Pinpoint the cell where the given text exists, returning its (x, y) midpoint coordinate. 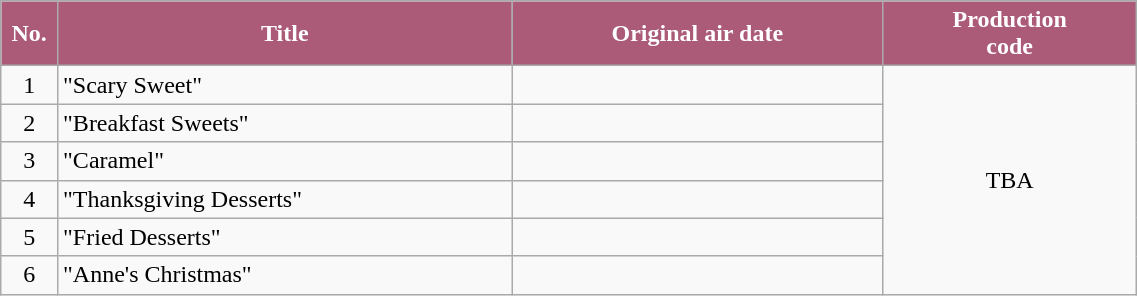
"Caramel" (285, 161)
"Thanksgiving Desserts" (285, 199)
5 (30, 237)
TBA (1010, 180)
"Anne's Christmas" (285, 275)
"Fried Desserts" (285, 237)
"Breakfast Sweets" (285, 123)
No. (30, 34)
2 (30, 123)
4 (30, 199)
3 (30, 161)
1 (30, 85)
"Scary Sweet" (285, 85)
Original air date (698, 34)
6 (30, 275)
Title (285, 34)
Productioncode (1010, 34)
